Find where the given text appears and provide that cell's center as [X, Y] coordinate. 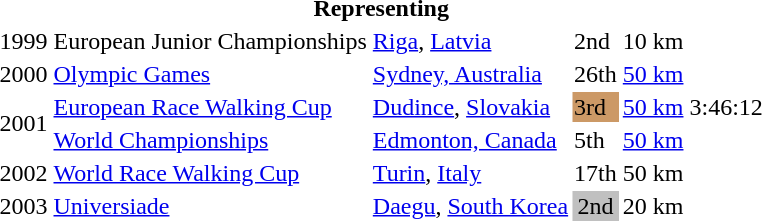
Daegu, South Korea [470, 206]
10 km [653, 41]
European Junior Championships [210, 41]
World Championships [210, 140]
Dudince, Slovakia [470, 107]
26th [596, 74]
Universiade [210, 206]
Sydney, Australia [470, 74]
European Race Walking Cup [210, 107]
Turin, Italy [470, 173]
Riga, Latvia [470, 41]
5th [596, 140]
20 km [653, 206]
3rd [596, 107]
Olympic Games [210, 74]
Edmonton, Canada [470, 140]
World Race Walking Cup [210, 173]
17th [596, 173]
